Output the (X, Y) coordinate of the center of the cell containing the given text.  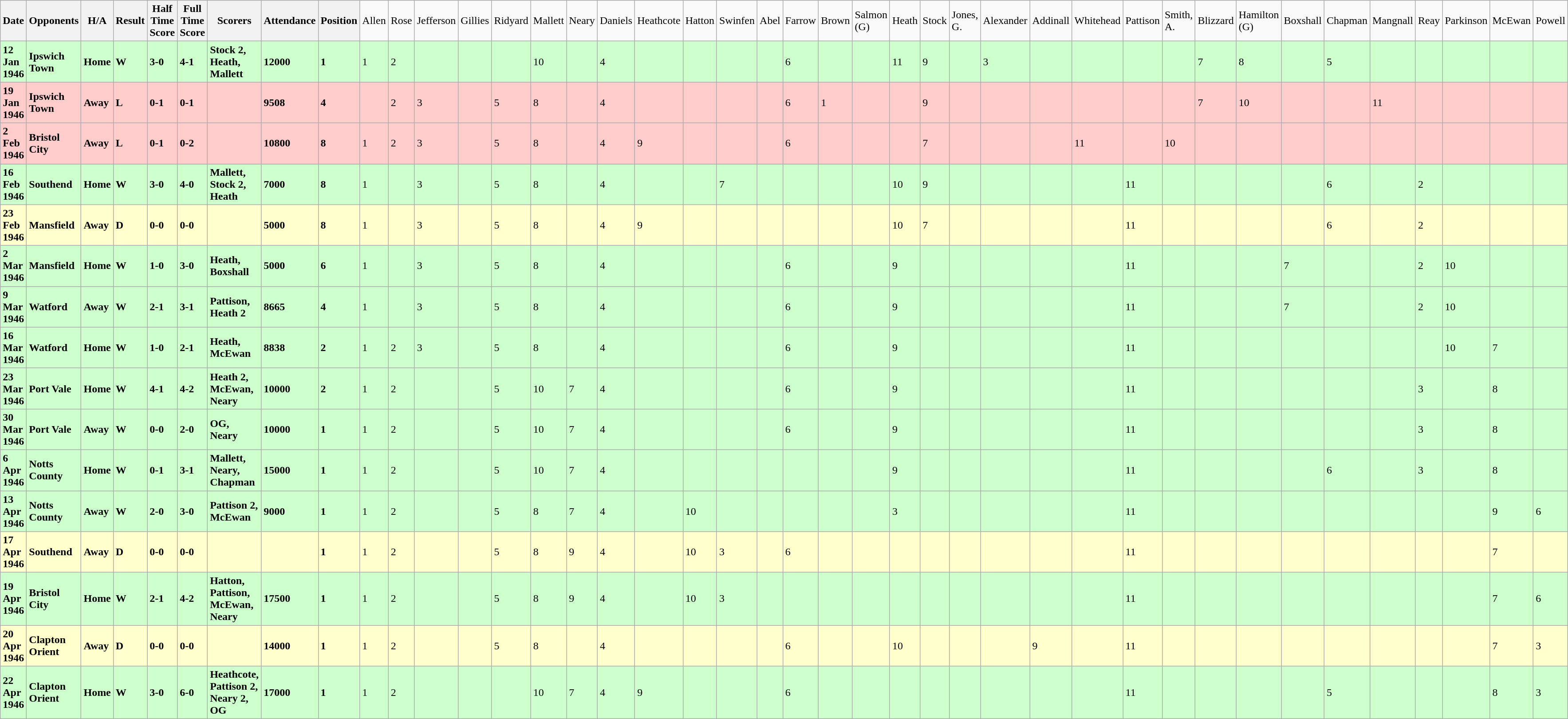
14000 (290, 646)
Full Time Score (193, 21)
Addinall (1051, 21)
30 Mar 1946 (13, 429)
Powell (1551, 21)
4-0 (193, 184)
Heath, McEwan (234, 348)
19 Jan 1946 (13, 103)
Alexander (1005, 21)
20 Apr 1946 (13, 646)
Scorers (234, 21)
Swinfen (737, 21)
Whitehead (1098, 21)
9508 (290, 103)
Heath 2, McEwan, Neary (234, 388)
15000 (290, 470)
Pattison (1143, 21)
23 Mar 1946 (13, 388)
Result (130, 21)
6 Apr 1946 (13, 470)
17 Apr 1946 (13, 552)
Jones, G. (965, 21)
17000 (290, 692)
Position (339, 21)
19 Apr 1946 (13, 599)
Mangnall (1392, 21)
Smith, A. (1178, 21)
Pattison 2, McEwan (234, 511)
Reay (1429, 21)
Abel (770, 21)
Mallett, Stock 2, Heath (234, 184)
7000 (290, 184)
Half Time Score (162, 21)
Farrow (800, 21)
Mallett (548, 21)
6-0 (193, 692)
Blizzard (1216, 21)
McEwan (1512, 21)
Stock 2, Heath, Mallett (234, 62)
23 Feb 1946 (13, 225)
2 Feb 1946 (13, 143)
9000 (290, 511)
8665 (290, 307)
13 Apr 1946 (13, 511)
10800 (290, 143)
Opponents (54, 21)
0-2 (193, 143)
16 Feb 1946 (13, 184)
Parkinson (1466, 21)
Brown (835, 21)
17500 (290, 599)
Mallett, Neary, Chapman (234, 470)
Neary (582, 21)
Salmon (G) (871, 21)
Date (13, 21)
H/A (97, 21)
Heathcote, Pattison 2, Neary 2, OG (234, 692)
12 Jan 1946 (13, 62)
Hatton, Pattison, McEwan, Neary (234, 599)
9 Mar 1946 (13, 307)
Stock (935, 21)
Hamilton (G) (1259, 21)
Allen (374, 21)
8838 (290, 348)
16 Mar 1946 (13, 348)
22 Apr 1946 (13, 692)
Pattison, Heath 2 (234, 307)
OG, Neary (234, 429)
Rose (401, 21)
Boxshall (1303, 21)
Hatton (700, 21)
Jefferson (437, 21)
Heathcote (659, 21)
12000 (290, 62)
Heath, Boxshall (234, 266)
2 Mar 1946 (13, 266)
Ridyard (511, 21)
Chapman (1347, 21)
Daniels (616, 21)
Heath (905, 21)
Attendance (290, 21)
Gillies (475, 21)
